Return the [X, Y] coordinate for the center point of the cell that contains the specified text.  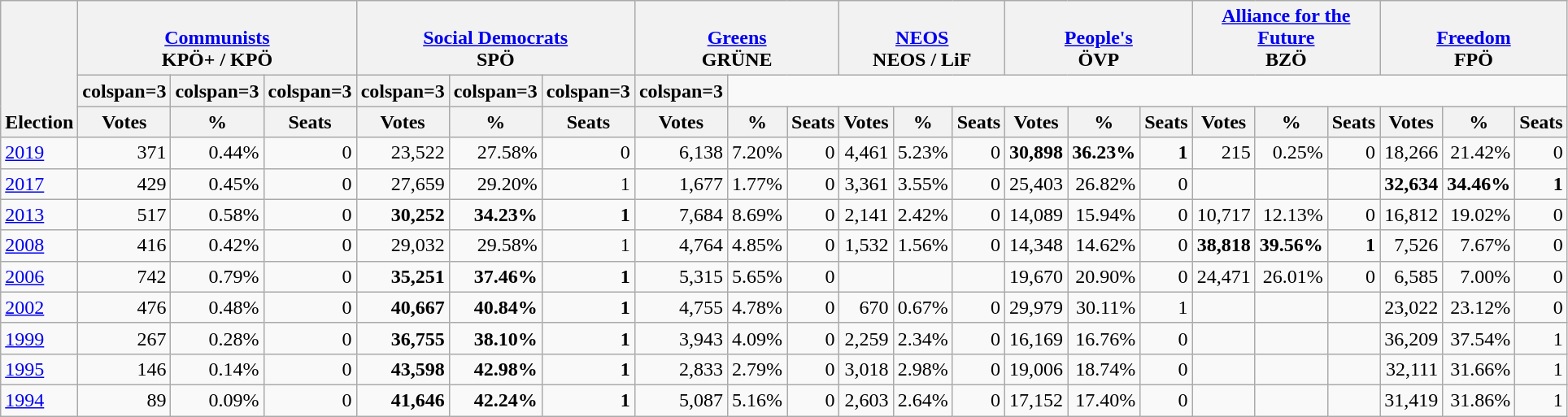
0.79% [217, 276]
15.94% [1104, 215]
42.24% [495, 400]
517 [124, 215]
476 [124, 307]
3,018 [866, 369]
89 [124, 400]
CommunistsKPÖ+ / KPÖ [217, 38]
43,598 [403, 369]
26.01% [1291, 276]
3,361 [866, 184]
2006 [39, 276]
34.23% [495, 215]
42.98% [495, 369]
38,818 [1223, 245]
6,585 [1412, 276]
2019 [39, 153]
3.55% [922, 184]
37.54% [1479, 338]
14,348 [1036, 245]
36.23% [1104, 153]
36,755 [403, 338]
6,138 [681, 153]
0.14% [217, 369]
2,259 [866, 338]
14.62% [1104, 245]
429 [124, 184]
7.20% [756, 153]
40,667 [403, 307]
2.79% [756, 369]
19,670 [1036, 276]
146 [124, 369]
Social DemocratsSPÖ [495, 38]
267 [124, 338]
20.90% [1104, 276]
2.42% [922, 215]
29,979 [1036, 307]
0.67% [922, 307]
FreedomFPÖ [1474, 38]
29,032 [403, 245]
35,251 [403, 276]
0.45% [217, 184]
19.02% [1479, 215]
1.77% [756, 184]
23,522 [403, 153]
18.74% [1104, 369]
32,111 [1412, 369]
5.65% [756, 276]
4.78% [756, 307]
5.23% [922, 153]
0.48% [217, 307]
5,087 [681, 400]
GreensGRÜNE [737, 38]
1,532 [866, 245]
41,646 [403, 400]
NEOSNEOS / LiF [922, 38]
16,812 [1412, 215]
0.25% [1291, 153]
3,943 [681, 338]
742 [124, 276]
16,169 [1036, 338]
4,764 [681, 245]
1995 [39, 369]
27.58% [495, 153]
17.40% [1104, 400]
2,833 [681, 369]
27,659 [403, 184]
0.28% [217, 338]
37.46% [495, 276]
31.66% [1479, 369]
4,755 [681, 307]
7.67% [1479, 245]
2,141 [866, 215]
29.58% [495, 245]
2.98% [922, 369]
31,419 [1412, 400]
10,717 [1223, 215]
7,684 [681, 215]
0.58% [217, 215]
25,403 [1036, 184]
23,022 [1412, 307]
2.34% [922, 338]
16.76% [1104, 338]
5.16% [756, 400]
34.46% [1479, 184]
People'sÖVP [1100, 38]
39.56% [1291, 245]
Election [39, 69]
5,315 [681, 276]
2008 [39, 245]
24,471 [1223, 276]
215 [1223, 153]
17,152 [1036, 400]
4,461 [866, 153]
12.13% [1291, 215]
1994 [39, 400]
4.09% [756, 338]
0.42% [217, 245]
36,209 [1412, 338]
29.20% [495, 184]
2002 [39, 307]
32,634 [1412, 184]
21.42% [1479, 153]
31.86% [1479, 400]
1,677 [681, 184]
7.00% [1479, 276]
8.69% [756, 215]
40.84% [495, 307]
1.56% [922, 245]
30.11% [1104, 307]
416 [124, 245]
371 [124, 153]
Alliance for the FutureBZÖ [1287, 38]
30,898 [1036, 153]
23.12% [1479, 307]
0.09% [217, 400]
38.10% [495, 338]
2,603 [866, 400]
19,006 [1036, 369]
2.64% [922, 400]
670 [866, 307]
18,266 [1412, 153]
14,089 [1036, 215]
7,526 [1412, 245]
4.85% [756, 245]
2013 [39, 215]
1999 [39, 338]
2017 [39, 184]
30,252 [403, 215]
0.44% [217, 153]
26.82% [1104, 184]
